Pinpoint the cell where the given text exists, returning its (X, Y) midpoint coordinate. 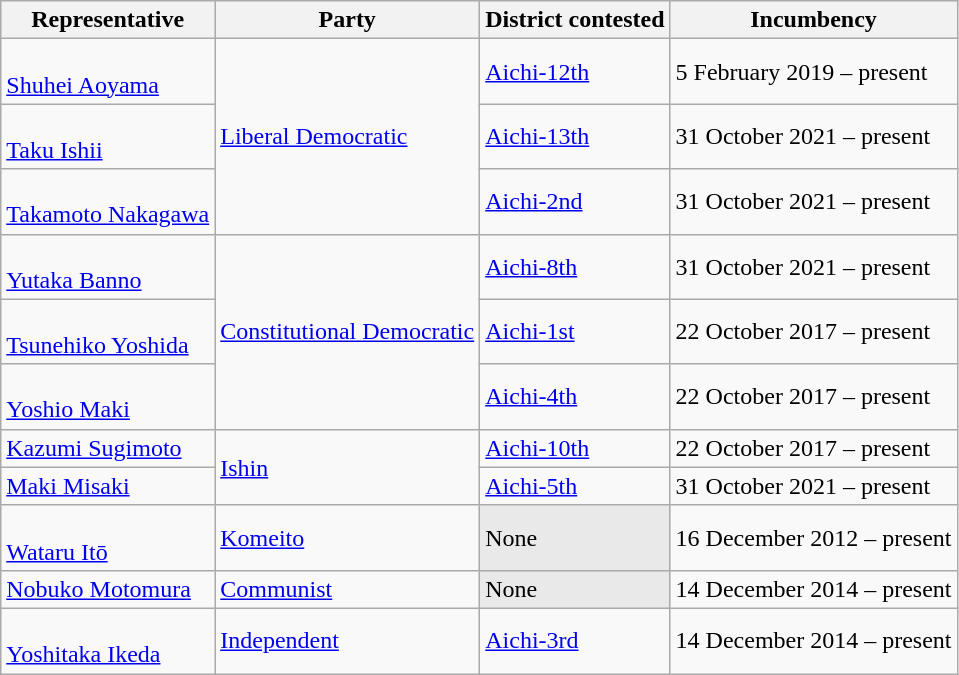
Constitutional Democratic (348, 332)
Yoshitaka Ikeda (108, 640)
Takamoto Nakagawa (108, 202)
Taku Ishii (108, 136)
Nobuko Motomura (108, 589)
Aichi-5th (575, 486)
Communist (348, 589)
Aichi-1st (575, 332)
Kazumi Sugimoto (108, 448)
16 December 2012 – present (814, 538)
Ishin (348, 467)
Aichi-13th (575, 136)
5 February 2019 – present (814, 72)
Komeito (348, 538)
Party (348, 20)
Shuhei Aoyama (108, 72)
Wataru Itō (108, 538)
Yutaka Banno (108, 266)
Yoshio Maki (108, 396)
Maki Misaki (108, 486)
Aichi-10th (575, 448)
District contested (575, 20)
Incumbency (814, 20)
Tsunehiko Yoshida (108, 332)
Liberal Democratic (348, 136)
Aichi-4th (575, 396)
Aichi-2nd (575, 202)
Aichi-3rd (575, 640)
Aichi-12th (575, 72)
Representative (108, 20)
Aichi-8th (575, 266)
Independent (348, 640)
